Return [x, y] of the center of cell containing provided text 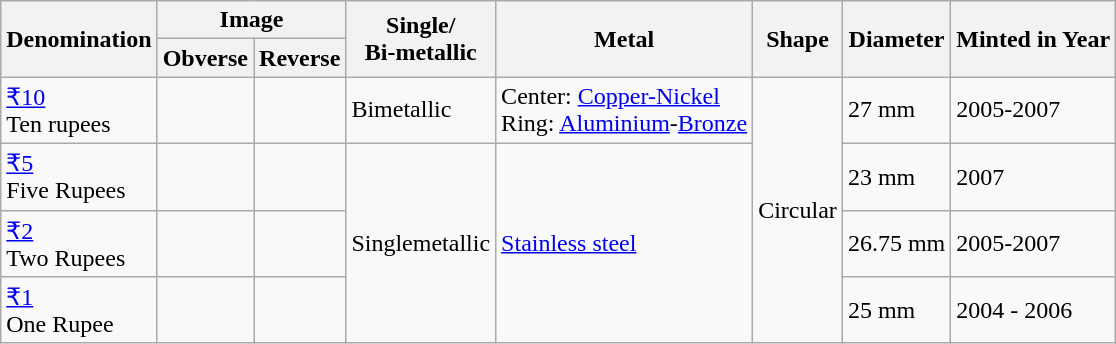
Image [252, 20]
Singlemetallic [421, 243]
26.75 mm [896, 244]
2007 [1034, 176]
25 mm [896, 310]
Stainless steel [624, 243]
Bimetallic [421, 110]
Metal [624, 39]
27 mm [896, 110]
Shape [798, 39]
2004 - 2006 [1034, 310]
Single/Bi-metallic [421, 39]
Center: Copper-NickelRing: Aluminium-Bronze [624, 110]
Obverse [205, 58]
Minted in Year [1034, 39]
Reverse [300, 58]
Diameter [896, 39]
Circular [798, 210]
₹1One Rupee [79, 310]
23 mm [896, 176]
₹2Two Rupees [79, 244]
Denomination [79, 39]
₹5Five Rupees [79, 176]
₹10Ten rupees [79, 110]
